Capture the cell that displays the provided text and extract its [X, Y] central coordinate. 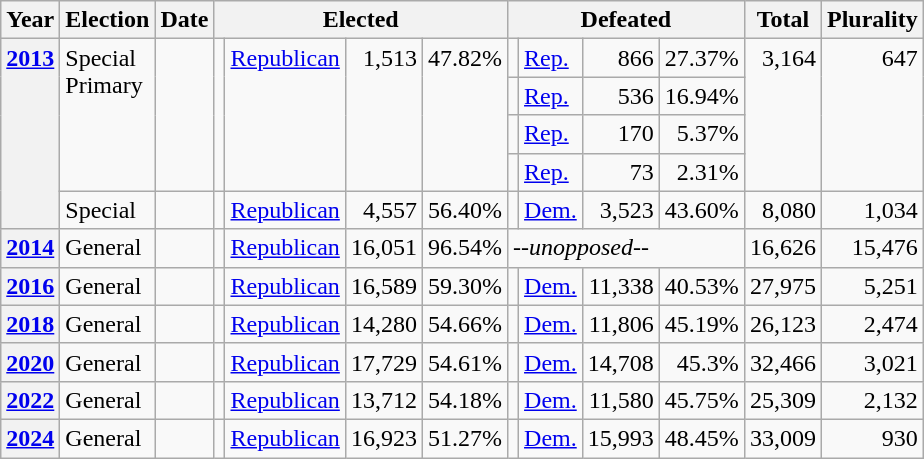
16,626 [782, 248]
Election [108, 20]
3,164 [782, 115]
33,009 [782, 438]
54.61% [464, 362]
47.82% [464, 115]
Special [108, 210]
96.54% [464, 248]
2,132 [872, 400]
59.30% [464, 286]
2,474 [872, 324]
2016 [30, 286]
11,806 [620, 324]
45.3% [702, 362]
Date [184, 20]
4,557 [384, 210]
45.19% [702, 324]
15,993 [620, 438]
16,589 [384, 286]
1,513 [384, 115]
866 [620, 58]
Plurality [872, 20]
73 [620, 172]
Defeated [626, 20]
27,975 [782, 286]
13,712 [384, 400]
15,476 [872, 248]
26,123 [782, 324]
2014 [30, 248]
Year [30, 20]
14,708 [620, 362]
11,580 [620, 400]
54.66% [464, 324]
2024 [30, 438]
Elected [361, 20]
11,338 [620, 286]
5,251 [872, 286]
2022 [30, 400]
56.40% [464, 210]
16.94% [702, 96]
17,729 [384, 362]
32,466 [782, 362]
45.75% [702, 400]
--unopposed-- [626, 248]
3,523 [620, 210]
536 [620, 96]
1,034 [872, 210]
27.37% [702, 58]
2020 [30, 362]
54.18% [464, 400]
8,080 [782, 210]
Total [782, 20]
16,923 [384, 438]
SpecialPrimary [108, 115]
16,051 [384, 248]
48.45% [702, 438]
3,021 [872, 362]
930 [872, 438]
43.60% [702, 210]
2.31% [702, 172]
25,309 [782, 400]
647 [872, 115]
5.37% [702, 134]
170 [620, 134]
2018 [30, 324]
14,280 [384, 324]
2013 [30, 134]
51.27% [464, 438]
40.53% [702, 286]
